Identify which cell holds the provided text, then report its [x, y] central coordinate. 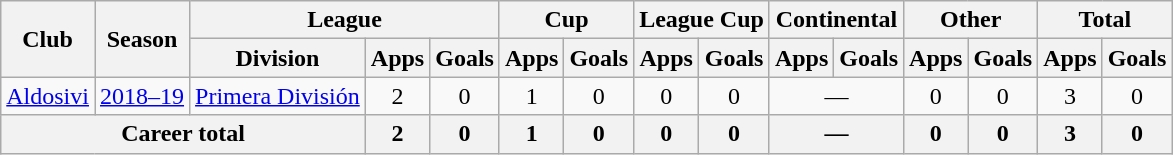
2018–19 [142, 96]
Season [142, 39]
Other [971, 20]
League Cup [702, 20]
Cup [566, 20]
Career total [184, 134]
League [345, 20]
Division [278, 58]
Primera División [278, 96]
Aldosivi [48, 96]
Club [48, 39]
Continental [836, 20]
Total [1105, 20]
